Identify which cell holds the provided text, then report its (X, Y) central coordinate. 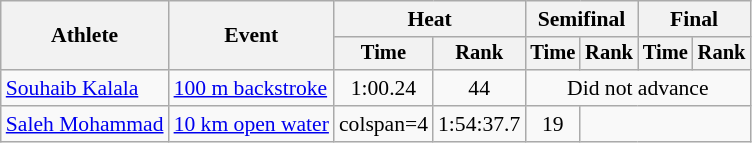
Event (252, 36)
Souhaib Kalala (85, 88)
colspan=4 (384, 124)
44 (479, 88)
Semifinal (581, 19)
Saleh Mohammad (85, 124)
Final (694, 19)
1:00.24 (384, 88)
Did not advance (638, 88)
Heat (430, 19)
Athlete (85, 36)
100 m backstroke (252, 88)
10 km open water (252, 124)
1:54:37.7 (479, 124)
19 (552, 124)
